Provide the (x, y) coordinate of the cell's center where the given text is located.  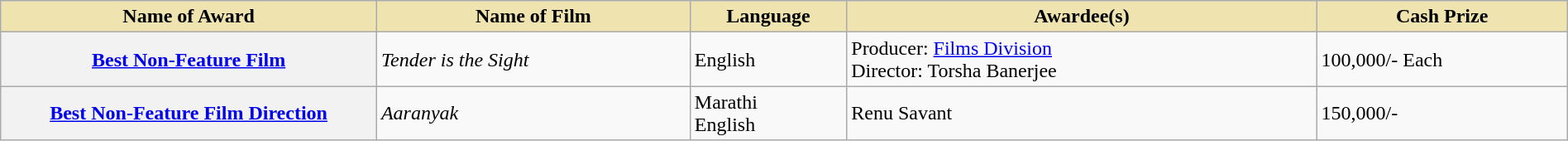
Producer: Films DivisionDirector: Torsha Banerjee (1082, 60)
Name of Film (533, 17)
Name of Award (189, 17)
Awardee(s) (1082, 17)
Best Non-Feature Film (189, 60)
English (767, 60)
Renu Savant (1082, 113)
Tender is the Sight (533, 60)
Cash Prize (1442, 17)
Best Non-Feature Film Direction (189, 113)
Aaranyak (533, 113)
Language (767, 17)
150,000/- (1442, 113)
100,000/- Each (1442, 60)
MarathiEnglish (767, 113)
